Determine the [x, y] coordinate at the center of the cell enclosing the given text.  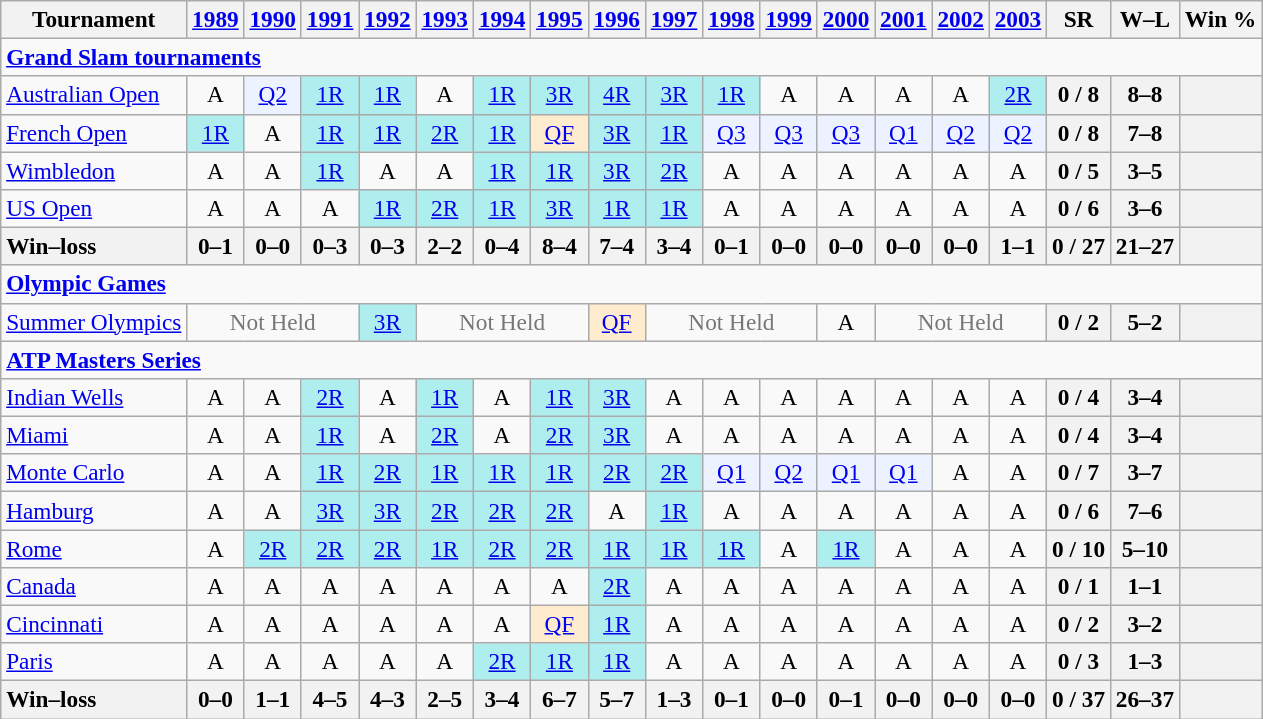
W–L [1144, 19]
4–3 [388, 699]
2–2 [444, 246]
0 / 5 [1079, 170]
0–4 [502, 246]
1990 [272, 19]
US Open [94, 208]
Summer Olympics [94, 322]
26–37 [1144, 699]
Wimbledon [94, 170]
Olympic Games [632, 284]
1992 [388, 19]
0 / 37 [1079, 699]
3–6 [1144, 208]
3–5 [1144, 170]
1998 [732, 19]
0 / 10 [1079, 548]
5–10 [1144, 548]
Hamburg [94, 510]
1989 [216, 19]
2002 [960, 19]
2000 [846, 19]
Australian Open [94, 95]
21–27 [1144, 246]
5–2 [1144, 322]
1993 [444, 19]
Tournament [94, 19]
Win % [1220, 19]
4R [616, 95]
7–6 [1144, 510]
Miami [94, 435]
0 / 1 [1079, 586]
1996 [616, 19]
Grand Slam tournaments [632, 57]
1994 [502, 19]
0 / 3 [1079, 662]
Cincinnati [94, 624]
Paris [94, 662]
7–4 [616, 246]
0 / 7 [1079, 473]
7–8 [1144, 133]
Monte Carlo [94, 473]
ATP Masters Series [632, 359]
1995 [560, 19]
2–5 [444, 699]
1999 [788, 19]
3–7 [1144, 473]
5–7 [616, 699]
8–4 [560, 246]
Rome [94, 548]
SR [1079, 19]
8–8 [1144, 95]
6–7 [560, 699]
0 / 27 [1079, 246]
French Open [94, 133]
4–5 [330, 699]
3–2 [1144, 624]
Canada [94, 586]
Indian Wells [94, 397]
2001 [904, 19]
1991 [330, 19]
2003 [1018, 19]
1997 [674, 19]
